Provide the (X, Y) coordinate of the cell's center where the given text is located.  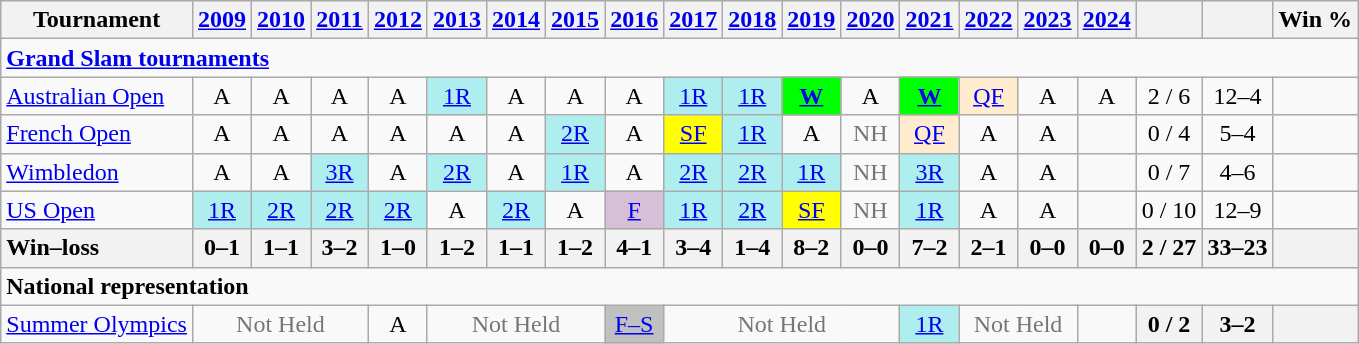
2013 (456, 20)
Win % (1316, 20)
2011 (340, 20)
0 / 7 (1169, 172)
4–1 (634, 248)
3–4 (694, 248)
2009 (222, 20)
2–1 (988, 248)
2012 (398, 20)
1–0 (398, 248)
1–4 (752, 248)
33–23 (1238, 248)
12–4 (1238, 96)
Tournament (97, 20)
8–2 (812, 248)
Summer Olympics (97, 324)
Win–loss (97, 248)
2 / 27 (1169, 248)
2021 (930, 20)
F–S (634, 324)
Australian Open (97, 96)
2017 (694, 20)
French Open (97, 134)
2018 (752, 20)
2010 (282, 20)
2019 (812, 20)
4–6 (1238, 172)
2015 (576, 20)
Grand Slam tournaments (680, 58)
US Open (97, 210)
0 / 4 (1169, 134)
0–1 (222, 248)
2014 (516, 20)
2016 (634, 20)
0 / 10 (1169, 210)
2022 (988, 20)
2020 (870, 20)
12–9 (1238, 210)
2 / 6 (1169, 96)
National representation (680, 286)
7–2 (930, 248)
F (634, 210)
0 / 2 (1169, 324)
5–4 (1238, 134)
2023 (1048, 20)
2024 (1106, 20)
Wimbledon (97, 172)
